Output the [X, Y] coordinate of the center of the cell containing the given text.  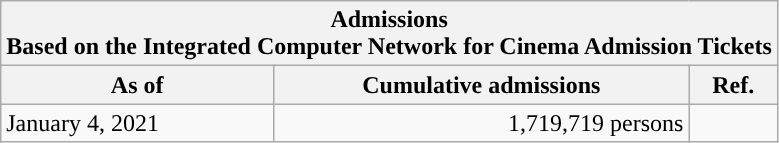
Cumulative admissions [482, 85]
1,719,719 persons [482, 123]
As of [138, 85]
AdmissionsBased on the Integrated Computer Network for Cinema Admission Tickets [390, 34]
Ref. [733, 85]
January 4, 2021 [138, 123]
